From the cell containing the given text, extract its center point as [X, Y] coordinate. 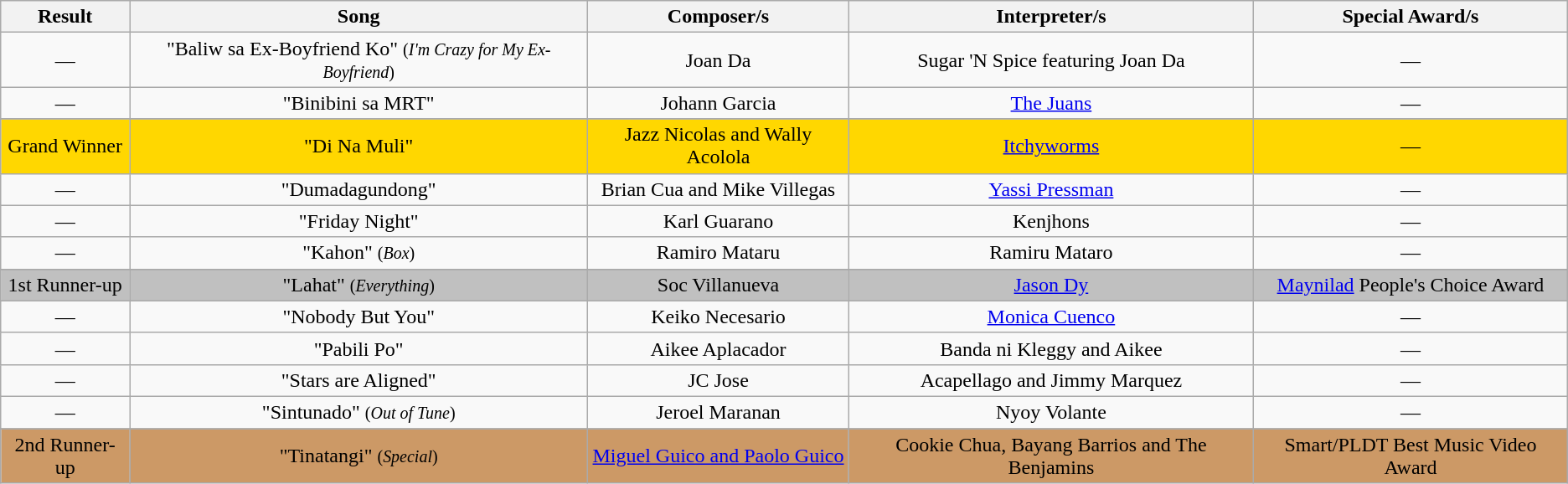
1st Runner-up [65, 285]
"Tinatangi" (Special) [358, 456]
Johann Garcia [719, 103]
"Binibini sa MRT" [358, 103]
Song [358, 17]
Composer/s [719, 17]
Itchyworms [1051, 146]
Monica Cuenco [1051, 317]
Interpreter/s [1051, 17]
Joan Da [719, 60]
Kenjhons [1051, 221]
"Friday Night" [358, 221]
"Stars are Aligned" [358, 380]
Maynilad People's Choice Award [1411, 285]
"Dumadagundong" [358, 189]
The Juans [1051, 103]
Special Award/s [1411, 17]
Acapellago and Jimmy Marquez [1051, 380]
Nyoy Volante [1051, 412]
Yassi Pressman [1051, 189]
"Nobody But You" [358, 317]
"Baliw sa Ex-Boyfriend Ko" (I'm Crazy for My Ex-Boyfriend) [358, 60]
Karl Guarano [719, 221]
Banda ni Kleggy and Aikee [1051, 348]
Grand Winner [65, 146]
Soc Villanueva [719, 285]
Ramiro Mataru [719, 253]
"Pabili Po" [358, 348]
Jason Dy [1051, 285]
Brian Cua and Mike Villegas [719, 189]
Jeroel Maranan [719, 412]
"Sintunado" (Out of Tune) [358, 412]
Smart/PLDT Best Music Video Award [1411, 456]
Keiko Necesario [719, 317]
"Lahat" (Everything) [358, 285]
Result [65, 17]
Miguel Guico and Paolo Guico [719, 456]
"Di Na Muli" [358, 146]
2nd Runner-up [65, 456]
Aikee Aplacador [719, 348]
JC Jose [719, 380]
Ramiru Mataro [1051, 253]
Sugar 'N Spice featuring Joan Da [1051, 60]
Jazz Nicolas and Wally Acolola [719, 146]
"Kahon" (Box) [358, 253]
Cookie Chua, Bayang Barrios and The Benjamins [1051, 456]
